Search for the cell housing the specified text and yield its [x, y] center coordinate. 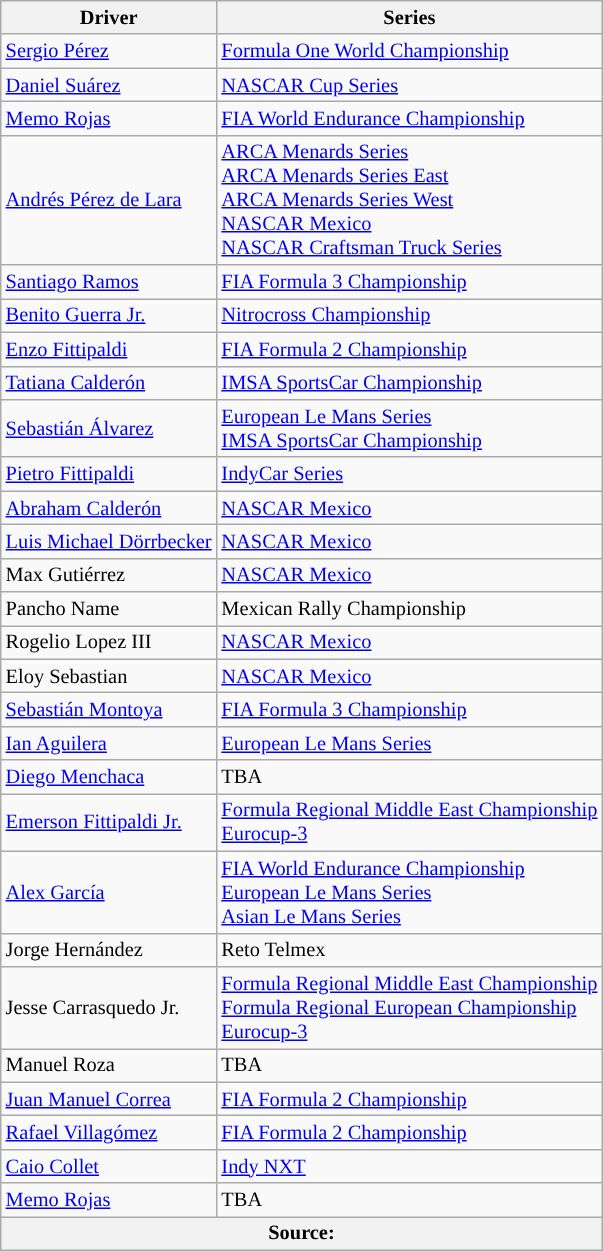
Indy NXT [410, 1166]
Source: [302, 1233]
Juan Manuel Correa [109, 1099]
Sergio Pérez [109, 51]
Benito Guerra Jr. [109, 315]
Diego Menchaca [109, 777]
Reto Telmex [410, 950]
Series [410, 17]
Alex García [109, 892]
Sebastián Álvarez [109, 428]
Sebastián Montoya [109, 709]
NASCAR Cup Series [410, 85]
ARCA Menards SeriesARCA Menards Series EastARCA Menards Series WestNASCAR MexicoNASCAR Craftsman Truck Series [410, 200]
Formula Regional Middle East ChampionshipFormula Regional European ChampionshipEurocup-3 [410, 1007]
Abraham Calderón [109, 508]
Ian Aguilera [109, 743]
Caio Collet [109, 1166]
Daniel Suárez [109, 85]
IMSA SportsCar Championship [410, 383]
European Le Mans Series [410, 743]
Andrés Pérez de Lara [109, 200]
Nitrocross Championship [410, 315]
Luis Michael Dörrbecker [109, 541]
IndyCar Series [410, 474]
Max Gutiérrez [109, 575]
Driver [109, 17]
Pietro Fittipaldi [109, 474]
Eloy Sebastian [109, 676]
Pancho Name [109, 609]
Enzo Fittipaldi [109, 349]
FIA World Endurance ChampionshipEuropean Le Mans SeriesAsian Le Mans Series [410, 892]
Mexican Rally Championship [410, 609]
Rafael Villagómez [109, 1132]
European Le Mans SeriesIMSA SportsCar Championship [410, 428]
Rogelio Lopez III [109, 642]
FIA World Endurance Championship [410, 118]
Jesse Carrasquedo Jr. [109, 1007]
Santiago Ramos [109, 282]
Jorge Hernández [109, 950]
Emerson Fittipaldi Jr. [109, 822]
Formula One World Championship [410, 51]
Manuel Roza [109, 1065]
Formula Regional Middle East ChampionshipEurocup-3 [410, 822]
Tatiana Calderón [109, 383]
